Scan for the cell matching the given text and deliver its (X, Y) coordinate at center. 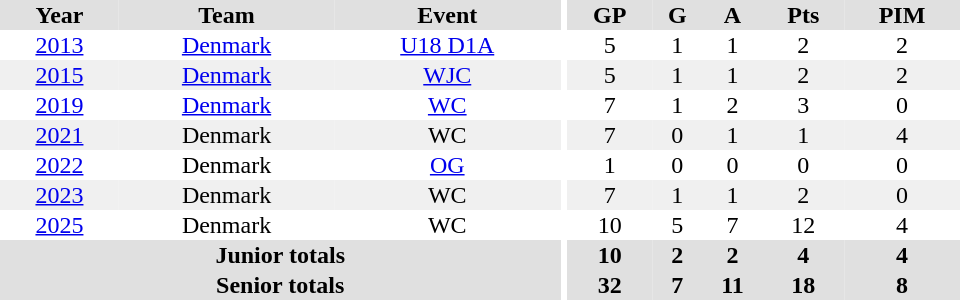
32 (610, 285)
OG (447, 165)
2022 (60, 165)
2021 (60, 135)
U18 D1A (447, 45)
2019 (60, 105)
Team (226, 15)
WJC (447, 75)
12 (803, 225)
2023 (60, 195)
G (678, 15)
Year (60, 15)
2013 (60, 45)
Event (447, 15)
A (733, 15)
Pts (803, 15)
2025 (60, 225)
18 (803, 285)
8 (902, 285)
Junior totals (280, 255)
Senior totals (280, 285)
3 (803, 105)
PIM (902, 15)
11 (733, 285)
GP (610, 15)
2015 (60, 75)
